Identify which cell holds the provided text, then report its (x, y) central coordinate. 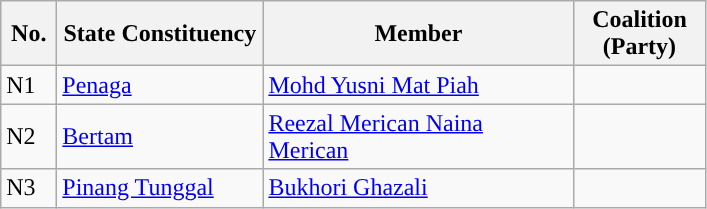
Member (418, 34)
No. (29, 34)
N1 (29, 85)
Mohd Yusni Mat Piah (418, 85)
Reezal Merican Naina Merican (418, 136)
N2 (29, 136)
Penaga (160, 85)
State Constituency (160, 34)
Pinang Tunggal (160, 188)
Bukhori Ghazali (418, 188)
Coalition (Party) (640, 34)
N3 (29, 188)
Bertam (160, 136)
